Capture the cell that displays the provided text and extract its [x, y] central coordinate. 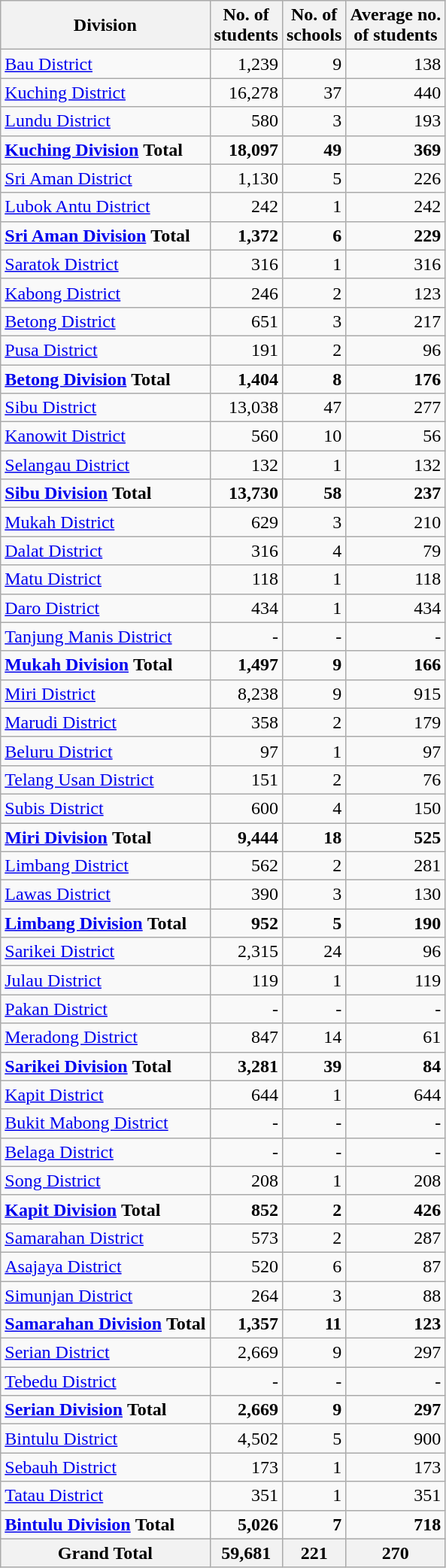
Pakan District [105, 1009]
151 [246, 779]
Bintulu District [105, 1439]
Song District [105, 1181]
130 [396, 895]
Kabong District [105, 293]
629 [246, 522]
Tatau District [105, 1496]
237 [396, 494]
440 [396, 93]
Betong District [105, 321]
270 [396, 1553]
217 [396, 321]
Sibu Division Total [105, 494]
Mukah Division Total [105, 665]
Kuching District [105, 93]
426 [396, 1209]
952 [246, 923]
Limbang Division Total [105, 923]
221 [314, 1553]
718 [396, 1524]
166 [396, 665]
Beluru District [105, 751]
281 [396, 866]
210 [396, 522]
Simunjan District [105, 1295]
3,281 [246, 1066]
915 [396, 694]
191 [246, 350]
Tanjung Manis District [105, 637]
18,097 [246, 150]
Mukah District [105, 522]
47 [314, 408]
59,681 [246, 1553]
Matu District [105, 579]
Limbang District [105, 866]
84 [396, 1066]
520 [246, 1266]
18 [314, 837]
No. ofstudents [246, 26]
Meradong District [105, 1038]
Sarikei Division Total [105, 1066]
No. ofschools [314, 26]
Kuching Division Total [105, 150]
56 [396, 436]
358 [246, 722]
190 [396, 923]
Serian Division Total [105, 1410]
Average no.of students [396, 26]
Kapit District [105, 1095]
14 [314, 1038]
2,315 [246, 952]
10 [314, 436]
Betong Division Total [105, 378]
76 [396, 779]
16,278 [246, 93]
13,038 [246, 408]
Subis District [105, 808]
1,372 [246, 236]
Belaga District [105, 1152]
Sri Aman District [105, 178]
264 [246, 1295]
1,239 [246, 64]
847 [246, 1038]
39 [314, 1066]
8,238 [246, 694]
Sibu District [105, 408]
49 [314, 150]
24 [314, 952]
Kanowit District [105, 436]
580 [246, 121]
193 [396, 121]
11 [314, 1324]
Kapit Division Total [105, 1209]
Sarikei District [105, 952]
1,130 [246, 178]
138 [396, 64]
8 [314, 378]
562 [246, 866]
61 [396, 1038]
390 [246, 895]
Miri District [105, 694]
369 [396, 150]
Bukit Mabong District [105, 1123]
287 [396, 1238]
900 [396, 1439]
Marudi District [105, 722]
Serian District [105, 1353]
1,404 [246, 378]
Tebedu District [105, 1381]
1,497 [246, 665]
525 [396, 837]
Division [105, 26]
Sebauh District [105, 1467]
651 [246, 321]
Asajaya District [105, 1266]
Miri Division Total [105, 837]
Telang Usan District [105, 779]
13,730 [246, 494]
9,444 [246, 837]
179 [396, 722]
Saratok District [105, 264]
600 [246, 808]
Sri Aman Division Total [105, 236]
Pusa District [105, 350]
852 [246, 1209]
229 [396, 236]
150 [396, 808]
246 [246, 293]
1,357 [246, 1324]
7 [314, 1524]
Selangau District [105, 465]
Lundu District [105, 121]
5,026 [246, 1524]
Bintulu Division Total [105, 1524]
Samarahan District [105, 1238]
Julau District [105, 980]
87 [396, 1266]
4,502 [246, 1439]
58 [314, 494]
Samarahan Division Total [105, 1324]
560 [246, 436]
Bau District [105, 64]
Grand Total [105, 1553]
79 [396, 551]
88 [396, 1295]
Lawas District [105, 895]
277 [396, 408]
37 [314, 93]
573 [246, 1238]
176 [396, 378]
Daro District [105, 608]
Dalat District [105, 551]
226 [396, 178]
Lubok Antu District [105, 207]
